Search for the cell housing the specified text and yield its [X, Y] center coordinate. 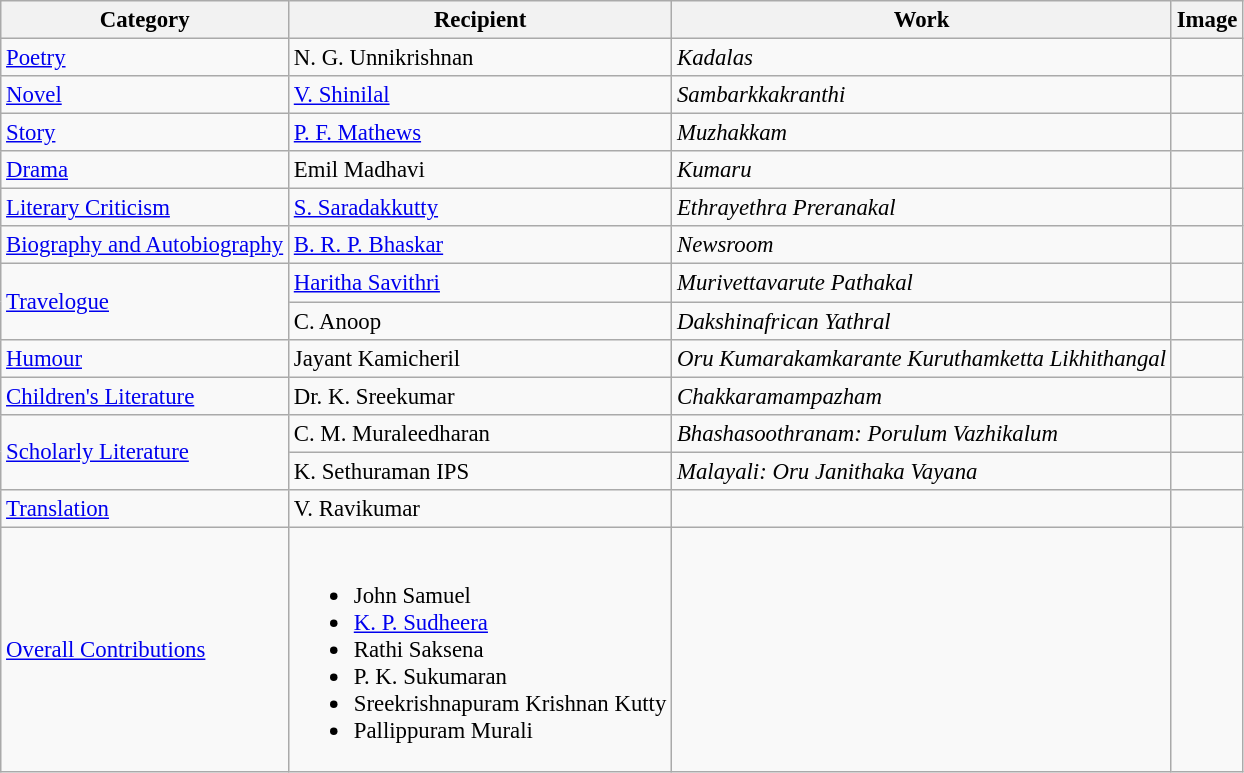
B. R. P. Bhaskar [480, 245]
Overall Contributions [145, 650]
Biography and Autobiography [145, 245]
Chakkaramampazham [922, 396]
V. Ravikumar [480, 509]
Muzhakkam [922, 133]
P. F. Mathews [480, 133]
Drama [145, 170]
V. Shinilal [480, 95]
Newsroom [922, 245]
Story [145, 133]
S. Saradakkutty [480, 208]
Malayali: Oru Janithaka Vayana [922, 471]
Recipient [480, 20]
Novel [145, 95]
Ethrayethra Preranakal [922, 208]
Kadalas [922, 58]
K. Sethuraman IPS [480, 471]
Dakshinafrican Yathral [922, 321]
Work [922, 20]
N. G. Unnikrishnan [480, 58]
John SamuelK. P. SudheeraRathi SaksenaP. K. SukumaranSreekrishnapuram Krishnan KuttyPallippuram Murali [480, 650]
Poetry [145, 58]
Haritha Savithri [480, 283]
Category [145, 20]
Jayant Kamicheril [480, 358]
Children's Literature [145, 396]
Scholarly Literature [145, 452]
C. M. Muraleedharan [480, 433]
Translation [145, 509]
Travelogue [145, 302]
Dr. K. Sreekumar [480, 396]
Kumaru [922, 170]
Sambarkkakranthi [922, 95]
Image [1206, 20]
Humour [145, 358]
Bhashasoothranam: Porulum Vazhikalum [922, 433]
Emil Madhavi [480, 170]
Literary Criticism [145, 208]
C. Anoop [480, 321]
Murivettavarute Pathakal [922, 283]
Oru Kumarakamkarante Kuruthamketta Likhithangal [922, 358]
